Determine the [x, y] coordinate at the center of the cell enclosing the given text.  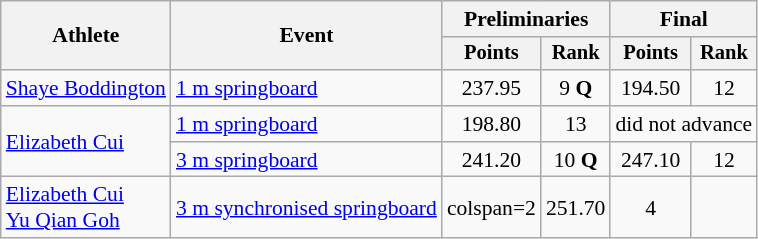
colspan=2 [492, 208]
Event [306, 36]
10 Q [576, 160]
9 Q [576, 88]
Elizabeth Cui [86, 142]
241.20 [492, 160]
did not advance [684, 124]
Athlete [86, 36]
247.10 [650, 160]
3 m synchronised springboard [306, 208]
Shaye Boddington [86, 88]
Elizabeth CuiYu Qian Goh [86, 208]
251.70 [576, 208]
198.80 [492, 124]
4 [650, 208]
Final [684, 19]
3 m springboard [306, 160]
Preliminaries [526, 19]
13 [576, 124]
194.50 [650, 88]
237.95 [492, 88]
